Capture the cell that displays the provided text and extract its (X, Y) central coordinate. 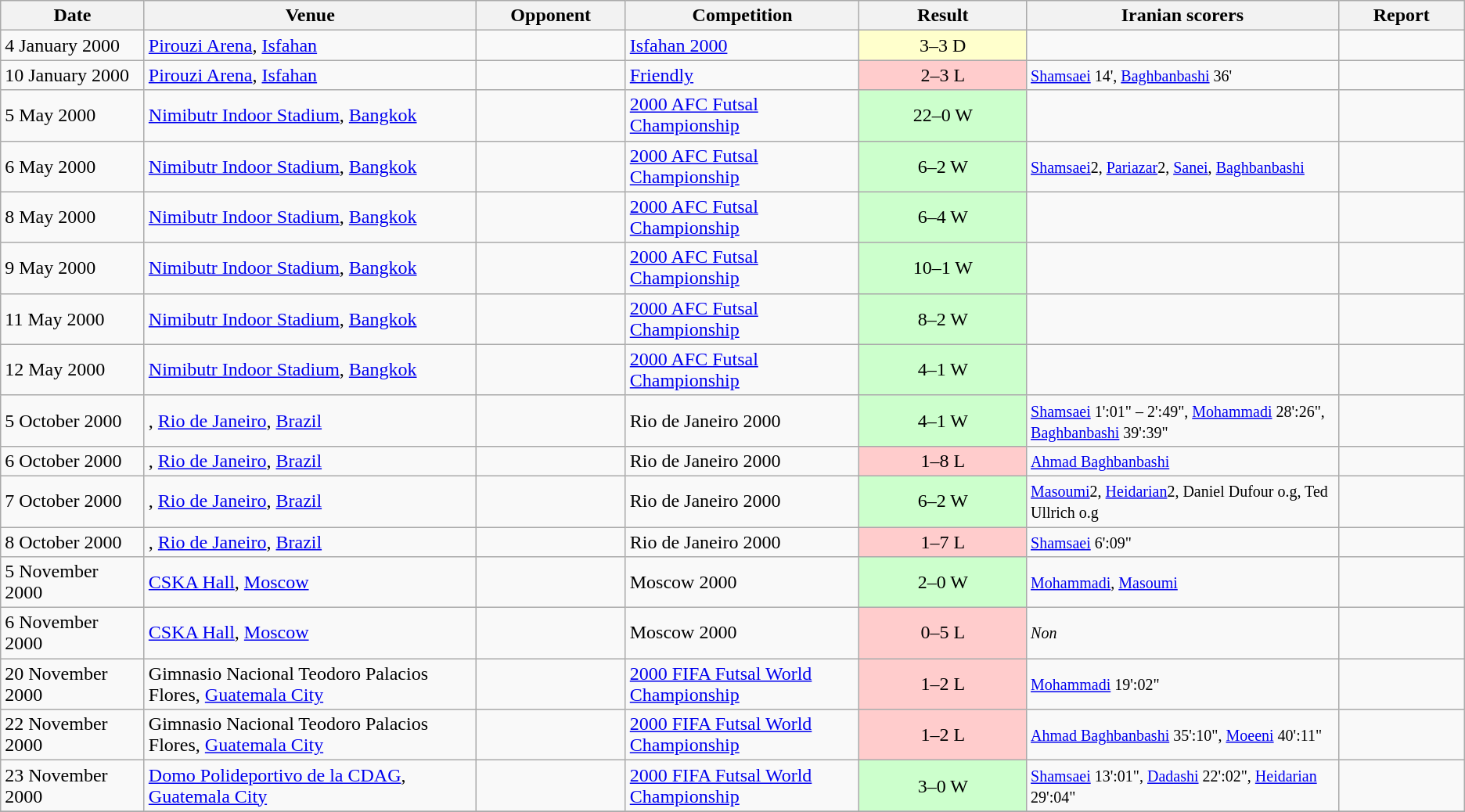
11 May 2000 (73, 319)
Venue (310, 16)
5 November 2000 (73, 582)
Shamsaei 6':09" (1183, 542)
6 May 2000 (73, 166)
2–3 L (943, 75)
1–8 L (943, 461)
Shamsaei 13':01", Dadashi 22':02", Heidarian 29':04" (1183, 785)
Report (1401, 16)
6 November 2000 (73, 634)
Domo Polideportivo de la CDAG, Guatemala City (310, 785)
Opponent (551, 16)
Shamsaei2, Pariazar2, Sanei, Baghbanbashi (1183, 166)
4 January 2000 (73, 45)
2–0 W (943, 582)
3–3 D (943, 45)
10 January 2000 (73, 75)
23 November 2000 (73, 785)
8 May 2000 (73, 217)
5 May 2000 (73, 116)
0–5 L (943, 634)
3–0 W (943, 785)
Result (943, 16)
Iranian scorers (1183, 16)
Shamsaei 14', Baghbanbashi 36' (1183, 75)
10–1 W (943, 268)
22–0 W (943, 116)
Shamsaei 1':01" – 2':49", Mohammadi 28':26", Baghbanbashi 39':39" (1183, 421)
8–2 W (943, 319)
1–7 L (943, 542)
6–4 W (943, 217)
9 May 2000 (73, 268)
Ahmad Baghbanbashi 35':10", Moeeni 40':11" (1183, 735)
Isfahan 2000 (742, 45)
7 October 2000 (73, 501)
Friendly (742, 75)
Masoumi2, Heidarian2, Daniel Dufour o.g, Ted Ullrich o.g (1183, 501)
Mohammadi 19':02" (1183, 684)
Competition (742, 16)
8 October 2000 (73, 542)
12 May 2000 (73, 369)
Mohammadi, Masoumi (1183, 582)
6 October 2000 (73, 461)
20 November 2000 (73, 684)
22 November 2000 (73, 735)
Ahmad Baghbanbashi (1183, 461)
Date (73, 16)
5 October 2000 (73, 421)
Non (1183, 634)
